Locate the cell with the specified text and output its (X, Y) center coordinate. 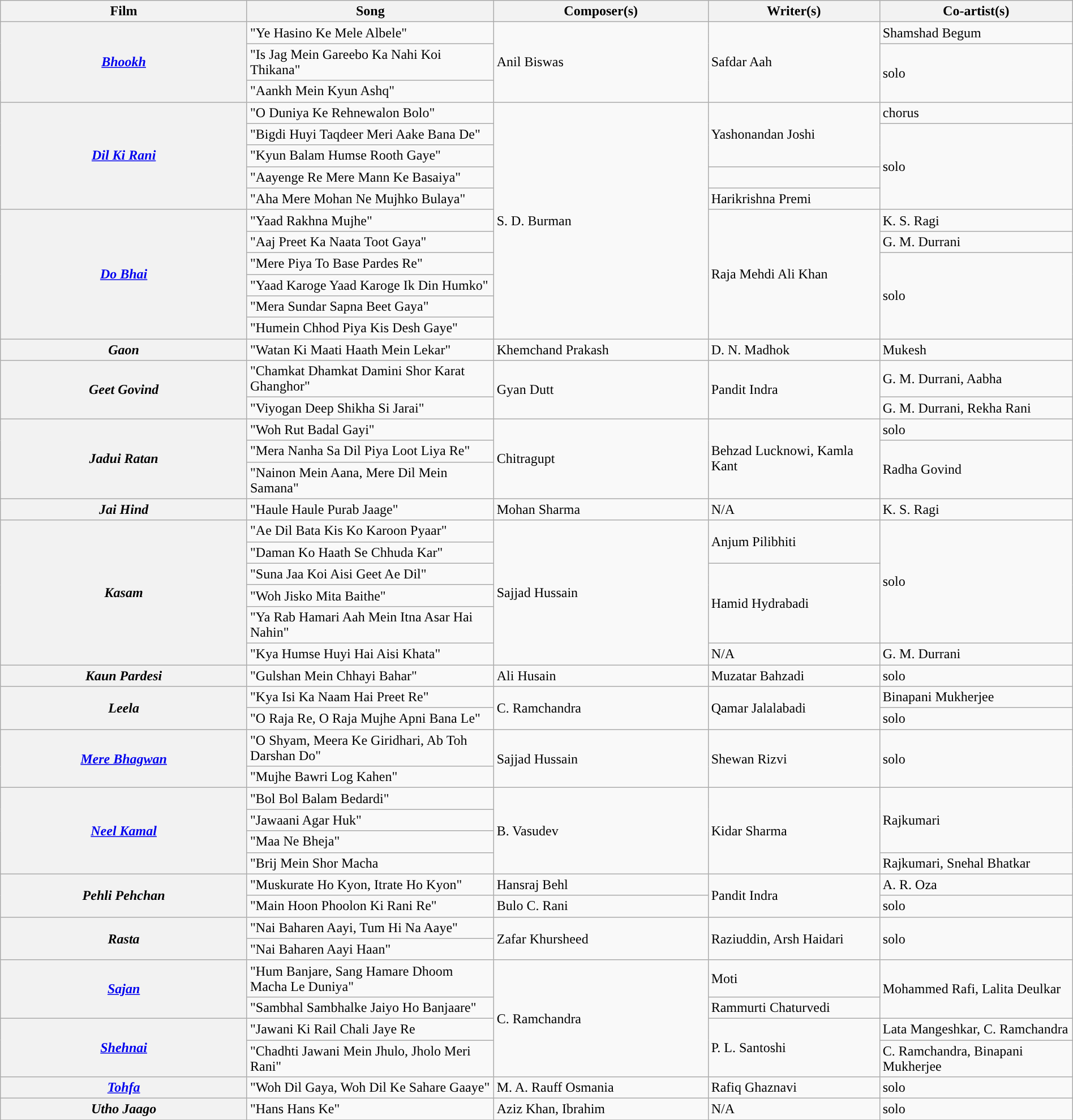
Do Bhai (124, 274)
Mere Bhagwan (124, 758)
"O Raja Re, O Raja Mujhe Apni Bana Le" (370, 719)
Safdar Aah (793, 62)
M. A. Rauff Osmania (601, 1088)
"Chamkat Dhamkat Damini Shor Karat Ghanghor" (370, 379)
B. Vasudev (601, 831)
"Humein Chhod Piya Kis Desh Gaye" (370, 328)
"Muskurate Ho Kyon, Itrate Ho Kyon" (370, 885)
"O Duniya Ke Rehnewalon Bolo" (370, 113)
Composer(s) (601, 11)
"Nai Baharen Aayi, Tum Hi Na Aaye" (370, 928)
Binapani Mukherjee (976, 697)
Rajkumari, Snehal Bhatkar (976, 863)
Kasam (124, 592)
Anjum Pilibhiti (793, 542)
Mukesh (976, 350)
"Ya Rab Hamari Aah Mein Itna Asar Hai Nahin" (370, 625)
Geet Govind (124, 389)
Moti (793, 978)
"Sambhal Sambhalke Jaiyo Ho Banjaare" (370, 1007)
"Mera Nanha Sa Dil Piya Loot Liya Re" (370, 451)
Gaon (124, 350)
Jadui Ratan (124, 458)
"Nai Baharen Aayi Haan" (370, 949)
Song (370, 11)
"O Shyam, Meera Ke Giridhari, Ab Toh Darshan Do" (370, 748)
P. L. Santoshi (793, 1047)
"Jawaani Agar Huk" (370, 820)
Neel Kamal (124, 831)
D. N. Madhok (793, 350)
"Kyun Balam Humse Rooth Gaye" (370, 156)
"Woh Rut Badal Gayi" (370, 430)
"Watan Ki Maati Haath Mein Lekar" (370, 350)
Raja Mehdi Ali Khan (793, 274)
Shamshad Begum (976, 33)
"Suna Jaa Koi Aisi Geet Ae Dil" (370, 574)
"Main Hoon Phoolon Ki Rani Re" (370, 906)
"Mujhe Bawri Log Kahen" (370, 777)
Bhookh (124, 62)
Kidar Sharma (793, 831)
Film (124, 11)
Gyan Dutt (601, 389)
Radha Govind (976, 470)
Pehli Pehchan (124, 895)
"Gulshan Mein Chhayi Bahar" (370, 675)
"Bol Bol Balam Bedardi" (370, 799)
Hamid Hydrabadi (793, 603)
G. M. Durrani, Rekha Rani (976, 408)
Anil Biswas (601, 62)
Co-artist(s) (976, 11)
Jai Hind (124, 509)
A. R. Oza (976, 885)
Leela (124, 708)
Aziz Khan, Ibrahim (601, 1109)
Dil Ki Rani (124, 156)
"Yaad Rakhna Mujhe" (370, 220)
Rasta (124, 938)
"Ae Dil Bata Kis Ko Karoon Pyaar" (370, 531)
Muzatar Bahzadi (793, 675)
Kaun Pardesi (124, 675)
"Nainon Mein Aana, Mere Dil Mein Samana" (370, 480)
Raziuddin, Arsh Haidari (793, 938)
Ali Husain (601, 675)
"Hans Hans Ke" (370, 1109)
Sajan (124, 989)
"Yaad Karoge Yaad Karoge Ik Din Humko" (370, 285)
"Maa Ne Bheja" (370, 842)
C. Ramchandra, Binapani Mukherjee (976, 1058)
"Woh Dil Gaya, Woh Dil Ke Sahare Gaaye" (370, 1088)
"Is Jag Mein Gareebo Ka Nahi Koi Thikana" (370, 62)
"Daman Ko Haath Se Chhuda Kar" (370, 552)
chorus (976, 113)
"Aankh Mein Kyun Ashq" (370, 91)
Qamar Jalalabadi (793, 708)
"Bigdi Huyi Taqdeer Meri Aake Bana De" (370, 134)
Utho Jaago (124, 1109)
"Kya Humse Huyi Hai Aisi Khata" (370, 654)
"Woh Jisko Mita Baithe" (370, 595)
Harikrishna Premi (793, 199)
Khemchand Prakash (601, 350)
"Aha Mere Mohan Ne Mujhko Bulaya" (370, 199)
"Chadhti Jawani Mein Jhulo, Jholo Meri Rani" (370, 1058)
Behzad Lucknowi, Kamla Kant (793, 458)
Chitragupt (601, 458)
"Aaj Preet Ka Naata Toot Gaya" (370, 242)
Shehnai (124, 1047)
Shewan Rizvi (793, 758)
"Ye Hasino Ke Mele Albele" (370, 33)
Mohammed Rafi, Lalita Deulkar (976, 989)
"Aayenge Re Mere Mann Ke Basaiya" (370, 177)
G. M. Durrani, Aabha (976, 379)
Lata Mangeshkar, C. Ramchandra (976, 1029)
Zafar Khursheed (601, 938)
Mohan Sharma (601, 509)
Tohfa (124, 1088)
"Haule Haule Purab Jaage" (370, 509)
"Mere Piya To Base Pardes Re" (370, 263)
"Viyogan Deep Shikha Si Jarai" (370, 408)
Rafiq Ghaznavi (793, 1088)
Writer(s) (793, 11)
Rajkumari (976, 820)
"Kya Isi Ka Naam Hai Preet Re" (370, 697)
"Brij Mein Shor Macha (370, 863)
S. D. Burman (601, 221)
Yashonandan Joshi (793, 134)
"Jawani Ki Rail Chali Jaye Re (370, 1029)
Rammurti Chaturvedi (793, 1007)
Bulo C. Rani (601, 906)
Hansraj Behl (601, 885)
"Mera Sundar Sapna Beet Gaya" (370, 307)
"Hum Banjare, Sang Hamare Dhoom Macha Le Duniya" (370, 978)
